Determine the (X, Y) coordinate at the center of the cell enclosing the given text.  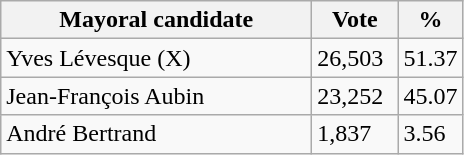
51.37 (430, 58)
% (430, 20)
Yves Lévesque (X) (156, 58)
1,837 (355, 134)
Mayoral candidate (156, 20)
Jean-François Aubin (156, 96)
23,252 (355, 96)
45.07 (430, 96)
3.56 (430, 134)
Vote (355, 20)
André Bertrand (156, 134)
26,503 (355, 58)
